Output the (X, Y) coordinate of the center of the cell containing the given text.  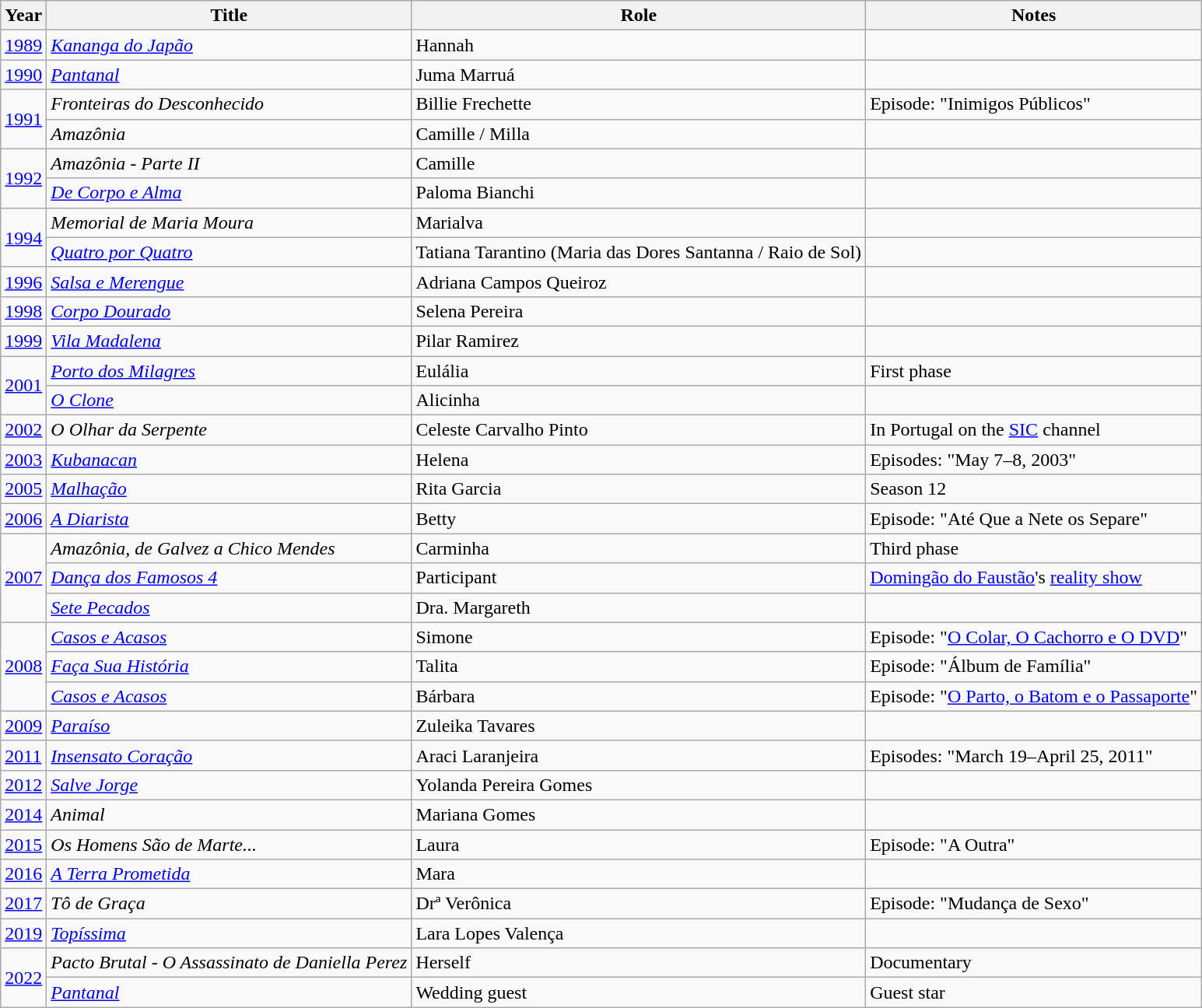
Amazônia (229, 134)
Camille / Milla (639, 134)
Paloma Bianchi (639, 193)
Pilar Ramirez (639, 341)
Kubanacan (229, 460)
Malhação (229, 489)
Faça Sua História (229, 667)
Episode: "Mudança de Sexo" (1034, 904)
Tô de Graça (229, 904)
2005 (23, 489)
Episodes: "March 19–April 25, 2011" (1034, 755)
Episode: "O Colar, O Cachorro e O DVD" (1034, 637)
Talita (639, 667)
Episode: "O Parto, o Batom e o Passaporte" (1034, 696)
Corpo Dourado (229, 311)
Episodes: "May 7–8, 2003" (1034, 460)
2003 (23, 460)
Sete Pecados (229, 607)
Lara Lopes Valença (639, 933)
Role (639, 16)
Amazônia - Parte II (229, 163)
Dança dos Famosos 4 (229, 578)
Herself (639, 963)
Os Homens São de Marte... (229, 844)
A Terra Prometida (229, 874)
Adriana Campos Queiroz (639, 282)
In Portugal on the SIC channel (1034, 430)
Participant (639, 578)
Celeste Carvalho Pinto (639, 430)
Tatiana Tarantino (Maria das Dores Santanna / Raio de Sol) (639, 252)
Quatro por Quatro (229, 252)
2009 (23, 726)
Season 12 (1034, 489)
Topíssima (229, 933)
Wedding guest (639, 992)
Camille (639, 163)
Marialva (639, 222)
2017 (23, 904)
Third phase (1034, 548)
Amazônia, de Galvez a Chico Mendes (229, 548)
1998 (23, 311)
Memorial de Maria Moura (229, 222)
Paraíso (229, 726)
1994 (23, 237)
Juma Marruá (639, 75)
1996 (23, 282)
Title (229, 16)
Kananga do Japão (229, 45)
Hannah (639, 45)
Araci Laranjeira (639, 755)
Dra. Margareth (639, 607)
Billie Frechette (639, 104)
Betty (639, 519)
1991 (23, 119)
2015 (23, 844)
Simone (639, 637)
Drª Verônica (639, 904)
Episode: "A Outra" (1034, 844)
2019 (23, 933)
O Clone (229, 401)
Bárbara (639, 696)
Documentary (1034, 963)
Selena Pereira (639, 311)
2016 (23, 874)
Carminha (639, 548)
A Diarista (229, 519)
2014 (23, 814)
1992 (23, 178)
Mara (639, 874)
2012 (23, 785)
De Corpo e Alma (229, 193)
2006 (23, 519)
1989 (23, 45)
Guest star (1034, 992)
Eulália (639, 371)
O Olhar da Serpente (229, 430)
Zuleika Tavares (639, 726)
Salve Jorge (229, 785)
Domingão do Faustão's reality show (1034, 578)
Laura (639, 844)
Pacto Brutal - O Assassinato de Daniella Perez (229, 963)
Alicinha (639, 401)
Year (23, 16)
Porto dos Milagres (229, 371)
2008 (23, 667)
1990 (23, 75)
2002 (23, 430)
2022 (23, 978)
2007 (23, 578)
Fronteiras do Desconhecido (229, 104)
2011 (23, 755)
Yolanda Pereira Gomes (639, 785)
Episode: "Inimigos Públicos" (1034, 104)
Salsa e Merengue (229, 282)
Animal (229, 814)
Insensato Coração (229, 755)
2001 (23, 386)
Episode: "Álbum de Família" (1034, 667)
Mariana Gomes (639, 814)
Rita Garcia (639, 489)
Helena (639, 460)
First phase (1034, 371)
1999 (23, 341)
Episode: "Até Que a Nete os Separe" (1034, 519)
Vila Madalena (229, 341)
Notes (1034, 16)
